Determine the (x, y) coordinate at the center of the cell enclosing the given text.  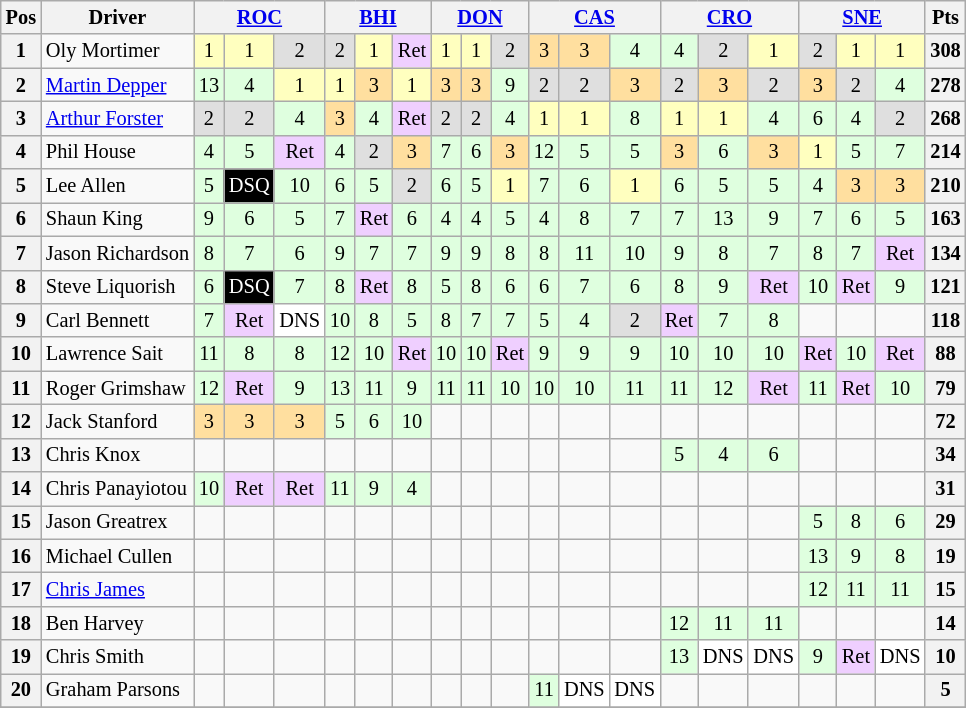
Martin Depper (118, 85)
Ben Harvey (118, 623)
210 (945, 186)
SNE (862, 17)
118 (945, 320)
Chris Smith (118, 657)
Michael Cullen (118, 556)
Oly Mortimer (118, 51)
88 (945, 354)
Chris James (118, 589)
Phil House (118, 152)
Arthur Forster (118, 118)
20 (21, 690)
Pos (21, 17)
ROC (260, 17)
Pts (945, 17)
29 (945, 522)
34 (945, 455)
134 (945, 253)
278 (945, 85)
Roger Grimshaw (118, 388)
31 (945, 489)
17 (21, 589)
Jack Stanford (118, 421)
Jason Richardson (118, 253)
BHI (378, 17)
18 (21, 623)
268 (945, 118)
Steve Liquorish (118, 287)
DON (480, 17)
Carl Bennett (118, 320)
CAS (594, 17)
79 (945, 388)
Graham Parsons (118, 690)
163 (945, 219)
Chris Knox (118, 455)
Lee Allen (118, 186)
72 (945, 421)
Chris Panayiotou (118, 489)
Driver (118, 17)
Lawrence Sait (118, 354)
214 (945, 152)
Jason Greatrex (118, 522)
308 (945, 51)
Shaun King (118, 219)
16 (21, 556)
121 (945, 287)
CRO (730, 17)
